Return [X, Y] of the center of cell containing provided text 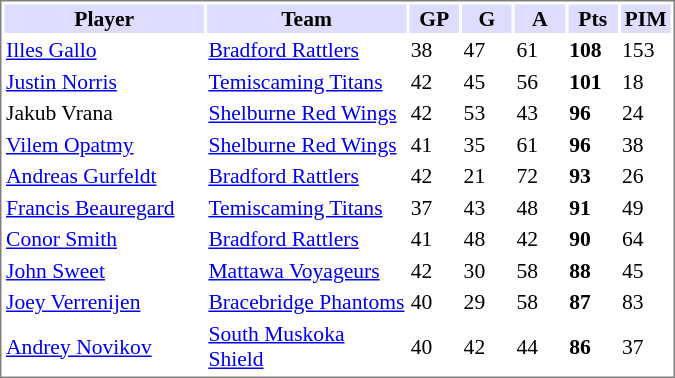
108 [593, 50]
53 [487, 113]
Francis Beauregard [104, 208]
72 [540, 176]
Player [104, 18]
Conor Smith [104, 239]
GP [434, 18]
John Sweet [104, 270]
47 [487, 50]
Bracebridge Phantoms [306, 302]
Team [306, 18]
Pts [593, 18]
Justin Norris [104, 82]
Vilem Opatmy [104, 144]
49 [646, 208]
88 [593, 270]
86 [593, 347]
Joey Verrenijen [104, 302]
30 [487, 270]
24 [646, 113]
Andrey Novikov [104, 347]
90 [593, 239]
26 [646, 176]
101 [593, 82]
83 [646, 302]
G [487, 18]
87 [593, 302]
91 [593, 208]
Jakub Vrana [104, 113]
PIM [646, 18]
18 [646, 82]
21 [487, 176]
44 [540, 347]
Illes Gallo [104, 50]
Andreas Gurfeldt [104, 176]
South Muskoka Shield [306, 347]
35 [487, 144]
Mattawa Voyageurs [306, 270]
56 [540, 82]
29 [487, 302]
153 [646, 50]
64 [646, 239]
A [540, 18]
93 [593, 176]
